Determine the (x, y) coordinate at the center of the cell enclosing the given text.  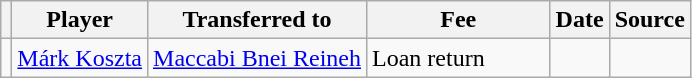
Márk Koszta (80, 58)
Source (650, 20)
Loan return (459, 58)
Player (80, 20)
Fee (459, 20)
Transferred to (258, 20)
Maccabi Bnei Reineh (258, 58)
Date (580, 20)
